For the text-containing cell, return its midpoint in [x, y] coordinate format. 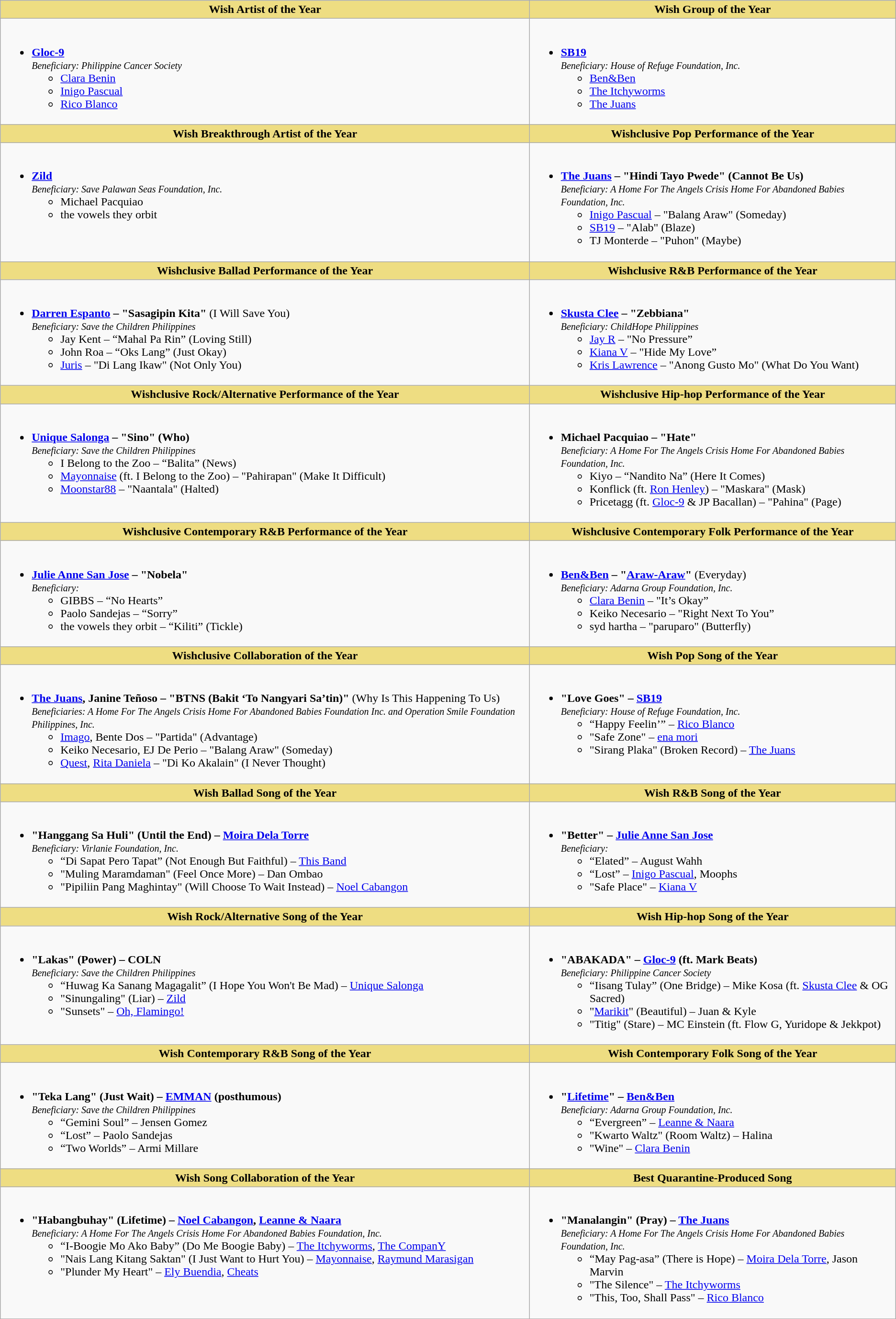
"Better" – Julie Anne San Jose Beneficiary: “Elated” – August Wahh“Lost” – Inigo Pascual, Moophs"Safe Place" – Kiana V [712, 855]
Best Quarantine-Produced Song [712, 1178]
Wishclusive Collaboration of the Year [265, 655]
Wish R&B Song of the Year [712, 792]
Wishclusive Contemporary R&B Performance of the Year [265, 531]
Wish Group of the Year [712, 10]
Wishclusive Pop Performance of the Year [712, 134]
Gloc-9 Beneficiary: Philippine Cancer SocietyClara BeninInigo PascualRico Blanco [265, 72]
Wishclusive Rock/Alternative Performance of the Year [265, 395]
Wish Artist of the Year [265, 10]
Zild Beneficiary: Save Palawan Seas Foundation, Inc.Michael Pacquiaothe vowels they orbit [265, 202]
Wish Rock/Alternative Song of the Year [265, 917]
SB19 Beneficiary: House of Refuge Foundation, Inc.Ben&BenThe ItchywormsThe Juans [712, 72]
Wish Breakthrough Artist of the Year [265, 134]
Wishclusive Ballad Performance of the Year [265, 271]
Wishclusive Hip-hop Performance of the Year [712, 395]
Wish Pop Song of the Year [712, 655]
Wishclusive R&B Performance of the Year [712, 271]
"Lifetime" – Ben&Ben Beneficiary: Adarna Group Foundation, Inc.“Evergreen” – Leanne & Naara"Kwarto Waltz" (Room Waltz) – Halina"Wine" – Clara Benin [712, 1116]
Wish Contemporary R&B Song of the Year [265, 1054]
Julie Anne San Jose – "Nobela" Beneficiary: GIBBS – “No Hearts”Paolo Sandejas – “Sorry”the vowels they orbit – “Kiliti” (Tickle) [265, 594]
Wish Contemporary Folk Song of the Year [712, 1054]
Wishclusive Contemporary Folk Performance of the Year [712, 531]
Wish Ballad Song of the Year [265, 792]
Wish Song Collaboration of the Year [265, 1178]
Wish Hip-hop Song of the Year [712, 917]
